Extract the (X, Y) coordinate from the center of the cell holding the provided text.  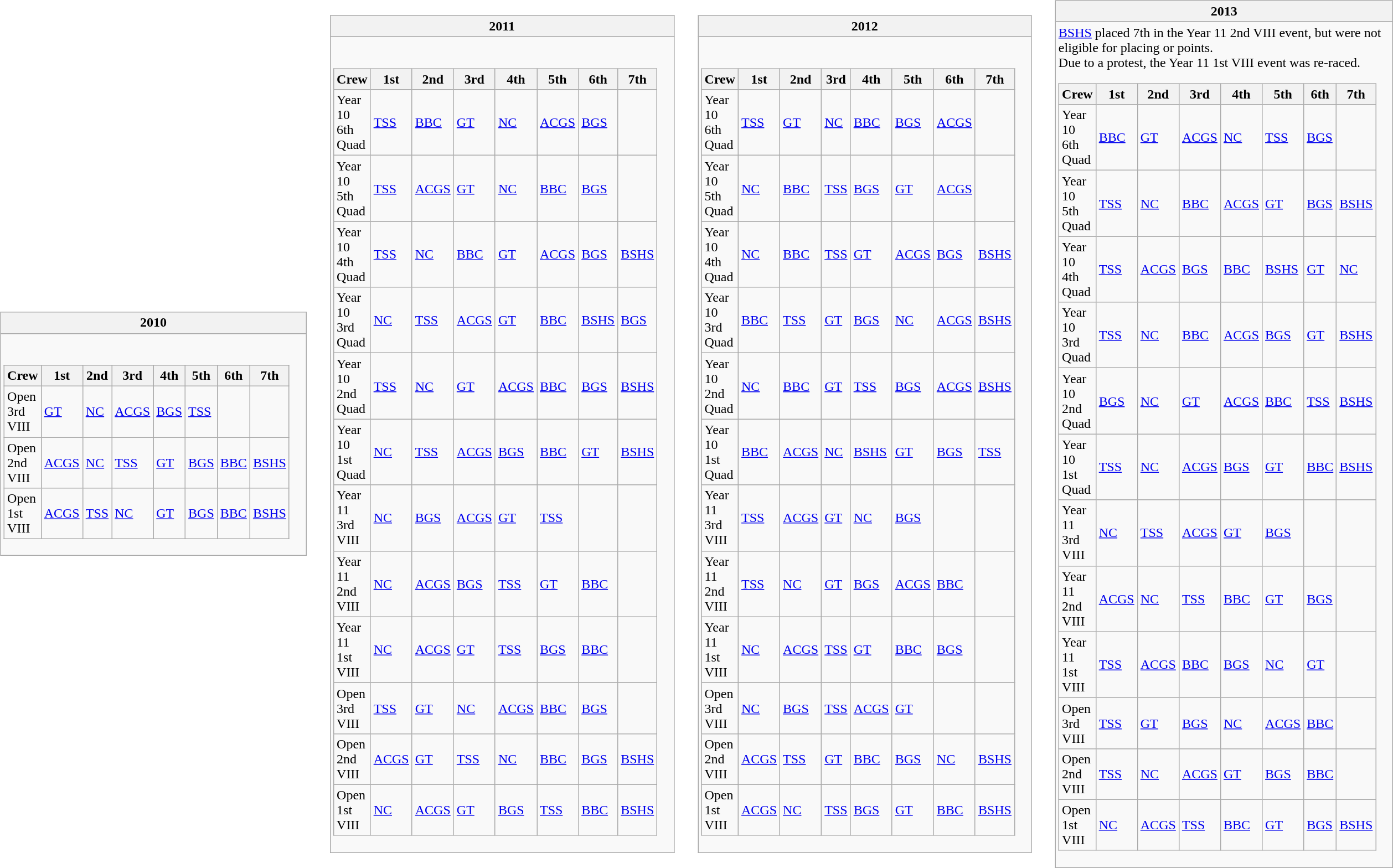
2010 (153, 323)
2012 (865, 26)
2011 (502, 26)
Crew 1st 2nd 3rd 4th 5th 6th 7th Open 3rd VIII GT NC ACGS BGS TSS Open 2nd VIII ACGS NC TSS GT BGS BBC BSHS Open 1st VIII ACGS TSS NC GT BGS BBC BSHS (153, 445)
2013 (1224, 11)
